Capture the cell that displays the provided text and extract its [X, Y] central coordinate. 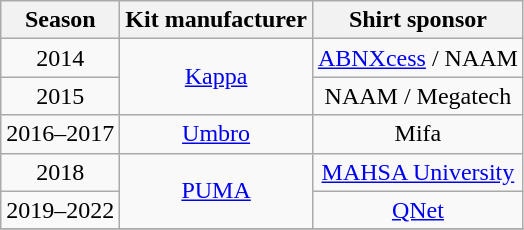
QNet [418, 210]
Shirt sponsor [418, 20]
MAHSA University [418, 172]
2015 [60, 96]
2018 [60, 172]
2019–2022 [60, 210]
2014 [60, 58]
ABNXcess / NAAM [418, 58]
PUMA [216, 191]
Umbro [216, 134]
Kit manufacturer [216, 20]
Mifa [418, 134]
Kappa [216, 77]
NAAM / Megatech [418, 96]
Season [60, 20]
2016–2017 [60, 134]
